For the text-containing cell, return its midpoint in (x, y) coordinate format. 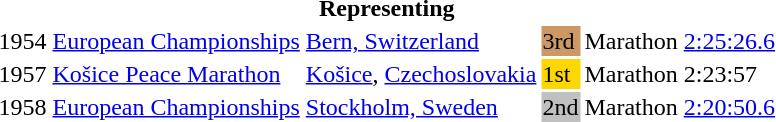
2:20:50.6 (729, 107)
Bern, Switzerland (421, 41)
Košice, Czechoslovakia (421, 74)
2:25:26.6 (729, 41)
Stockholm, Sweden (421, 107)
1st (560, 74)
2:23:57 (729, 74)
3rd (560, 41)
2nd (560, 107)
Košice Peace Marathon (176, 74)
